For the text-containing cell, return its midpoint in [X, Y] coordinate format. 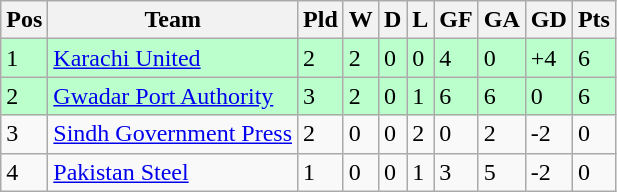
Pld [321, 20]
L [420, 20]
Karachi United [173, 58]
+4 [548, 58]
Sindh Government Press [173, 134]
Pos [24, 20]
GD [548, 20]
GA [502, 20]
Pts [594, 20]
Team [173, 20]
Pakistan Steel [173, 172]
W [360, 20]
GF [456, 20]
D [392, 20]
Gwadar Port Authority [173, 96]
5 [502, 172]
